Capture the cell that displays the provided text and extract its [x, y] central coordinate. 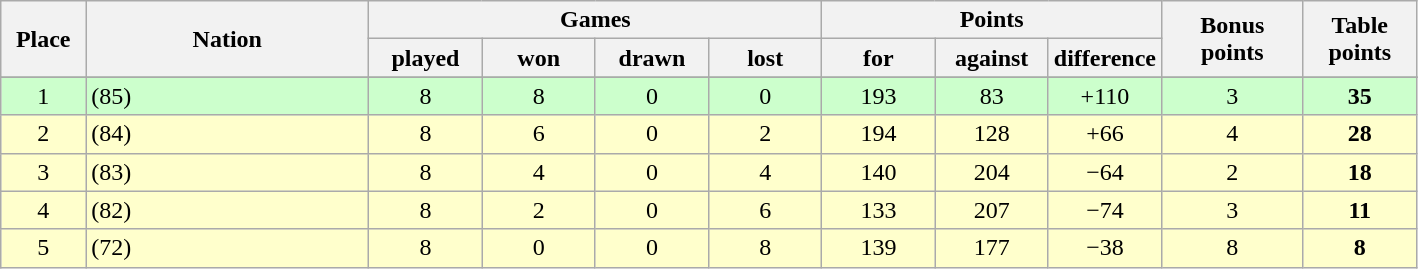
drawn [652, 58]
lost [766, 58]
−74 [1104, 210]
Nation [228, 39]
Tablepoints [1360, 39]
+66 [1104, 134]
(85) [228, 96]
against [992, 58]
−64 [1104, 172]
18 [1360, 172]
1 [44, 96]
−38 [1104, 248]
194 [878, 134]
207 [992, 210]
177 [992, 248]
Place [44, 39]
128 [992, 134]
11 [1360, 210]
139 [878, 248]
(83) [228, 172]
Games [596, 20]
difference [1104, 58]
(82) [228, 210]
+110 [1104, 96]
played [426, 58]
Points [992, 20]
140 [878, 172]
193 [878, 96]
(72) [228, 248]
83 [992, 96]
(84) [228, 134]
Bonuspoints [1233, 39]
28 [1360, 134]
204 [992, 172]
won [538, 58]
for [878, 58]
133 [878, 210]
5 [44, 248]
35 [1360, 96]
